Scan for the cell matching the given text and deliver its (X, Y) coordinate at center. 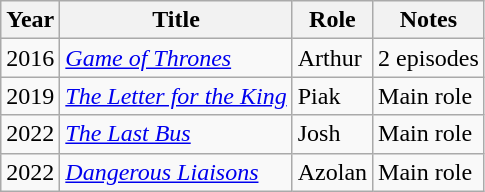
2016 (30, 58)
Arthur (332, 58)
Game of Thrones (176, 58)
Azolan (332, 172)
The Letter for the King (176, 96)
Piak (332, 96)
The Last Bus (176, 134)
Dangerous Liaisons (176, 172)
Josh (332, 134)
2 episodes (429, 58)
Role (332, 20)
2019 (30, 96)
Title (176, 20)
Year (30, 20)
Notes (429, 20)
